Return [x, y] of the center of cell containing provided text 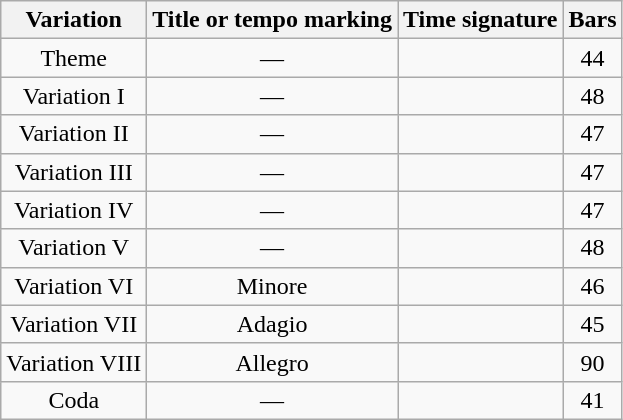
Variation VIII [74, 362]
Theme [74, 58]
90 [592, 362]
Title or tempo marking [272, 20]
Variation VI [74, 286]
Bars [592, 20]
Coda [74, 400]
45 [592, 324]
41 [592, 400]
Variation I [74, 96]
Variation VII [74, 324]
46 [592, 286]
Minore [272, 286]
Adagio [272, 324]
Variation IV [74, 210]
Variation II [74, 134]
Allegro [272, 362]
Variation V [74, 248]
Time signature [481, 20]
Variation III [74, 172]
Variation [74, 20]
44 [592, 58]
